Capture the cell that displays the provided text and extract its [X, Y] central coordinate. 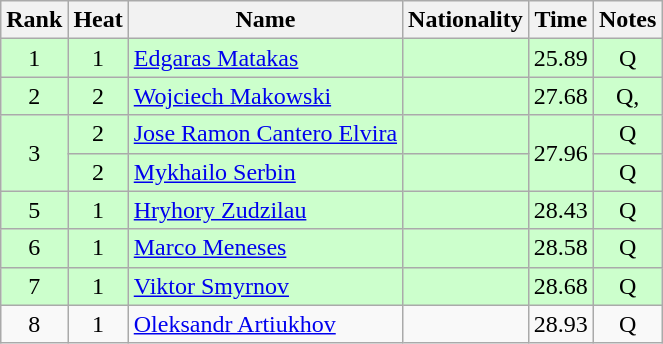
Q, [627, 96]
Viktor Smyrnov [265, 286]
Hryhory Zudzilau [265, 210]
25.89 [560, 58]
Notes [627, 20]
Oleksandr Artiukhov [265, 324]
28.93 [560, 324]
27.68 [560, 96]
7 [34, 286]
3 [34, 153]
28.43 [560, 210]
Name [265, 20]
Heat [98, 20]
27.96 [560, 153]
Nationality [466, 20]
Marco Meneses [265, 248]
Rank [34, 20]
Edgaras Matakas [265, 58]
Mykhailo Serbin [265, 172]
Jose Ramon Cantero Elvira [265, 134]
5 [34, 210]
28.58 [560, 248]
8 [34, 324]
6 [34, 248]
28.68 [560, 286]
Wojciech Makowski [265, 96]
Time [560, 20]
